Provide the [X, Y] coordinate of the cell's center where the given text is located.  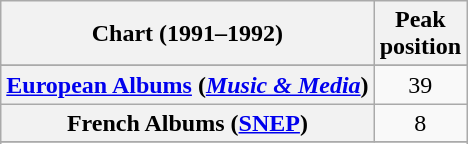
Peakposition [420, 34]
39 [420, 85]
European Albums (Music & Media) [188, 85]
Chart (1991–1992) [188, 34]
8 [420, 123]
French Albums (SNEP) [188, 123]
